Search for the cell housing the specified text and yield its (X, Y) center coordinate. 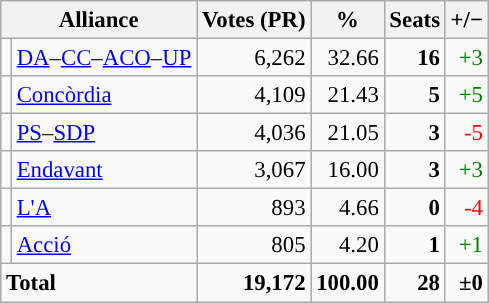
Concòrdia (104, 95)
4.66 (348, 208)
4.20 (348, 245)
±0 (466, 283)
% (348, 20)
+/− (466, 20)
Alliance (99, 20)
PS–SDP (104, 133)
4,036 (254, 133)
28 (414, 283)
21.43 (348, 95)
32.66 (348, 58)
5 (414, 95)
Acció (104, 245)
4,109 (254, 95)
1 (414, 245)
-4 (466, 208)
+1 (466, 245)
DA–CC–ACO–UP (104, 58)
16 (414, 58)
-5 (466, 133)
Total (99, 283)
16.00 (348, 170)
0 (414, 208)
Votes (PR) (254, 20)
805 (254, 245)
Seats (414, 20)
893 (254, 208)
21.05 (348, 133)
19,172 (254, 283)
100.00 (348, 283)
+5 (466, 95)
Endavant (104, 170)
3,067 (254, 170)
6,262 (254, 58)
L'A (104, 208)
